Determine the (x, y) coordinate at the center of the cell enclosing the given text.  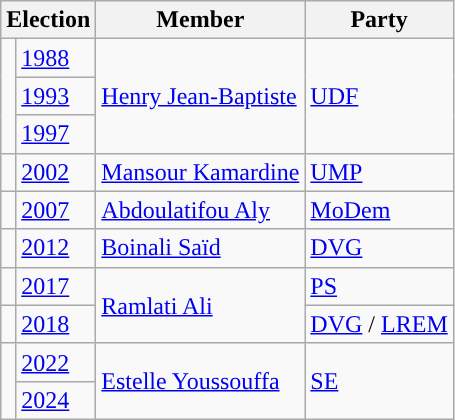
MoDem (379, 210)
2007 (56, 210)
Estelle Youssouffa (200, 381)
Abdoulatifou Aly (200, 210)
DVG / LREM (379, 324)
Party (379, 20)
Henry Jean-Baptiste (200, 96)
Ramlati Ali (200, 305)
2024 (56, 400)
Election (48, 20)
Boinali Saïd (200, 248)
2018 (56, 324)
1988 (56, 58)
UDF (379, 96)
DVG (379, 248)
Member (200, 20)
Mansour Kamardine (200, 172)
SE (379, 381)
1993 (56, 96)
2012 (56, 248)
UMP (379, 172)
2022 (56, 362)
1997 (56, 134)
2002 (56, 172)
2017 (56, 286)
PS (379, 286)
